Extract the (x, y) coordinate from the center of the cell holding the provided text.  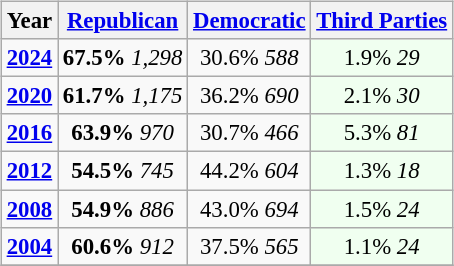
2004 (29, 246)
54.5% 745 (123, 171)
43.0% 694 (250, 209)
63.9% 970 (123, 133)
5.3% 81 (382, 133)
67.5% 1,298 (123, 58)
Year (29, 21)
36.2% 690 (250, 96)
2012 (29, 171)
60.6% 912 (123, 246)
1.3% 18 (382, 171)
2016 (29, 133)
37.5% 565 (250, 246)
2020 (29, 96)
2.1% 30 (382, 96)
Third Parties (382, 21)
1.5% 24 (382, 209)
1.1% 24 (382, 246)
1.9% 29 (382, 58)
Republican (123, 21)
30.6% 588 (250, 58)
61.7% 1,175 (123, 96)
54.9% 886 (123, 209)
44.2% 604 (250, 171)
30.7% 466 (250, 133)
2008 (29, 209)
Democratic (250, 21)
2024 (29, 58)
